Locate the cell with the specified text and output its [x, y] center coordinate. 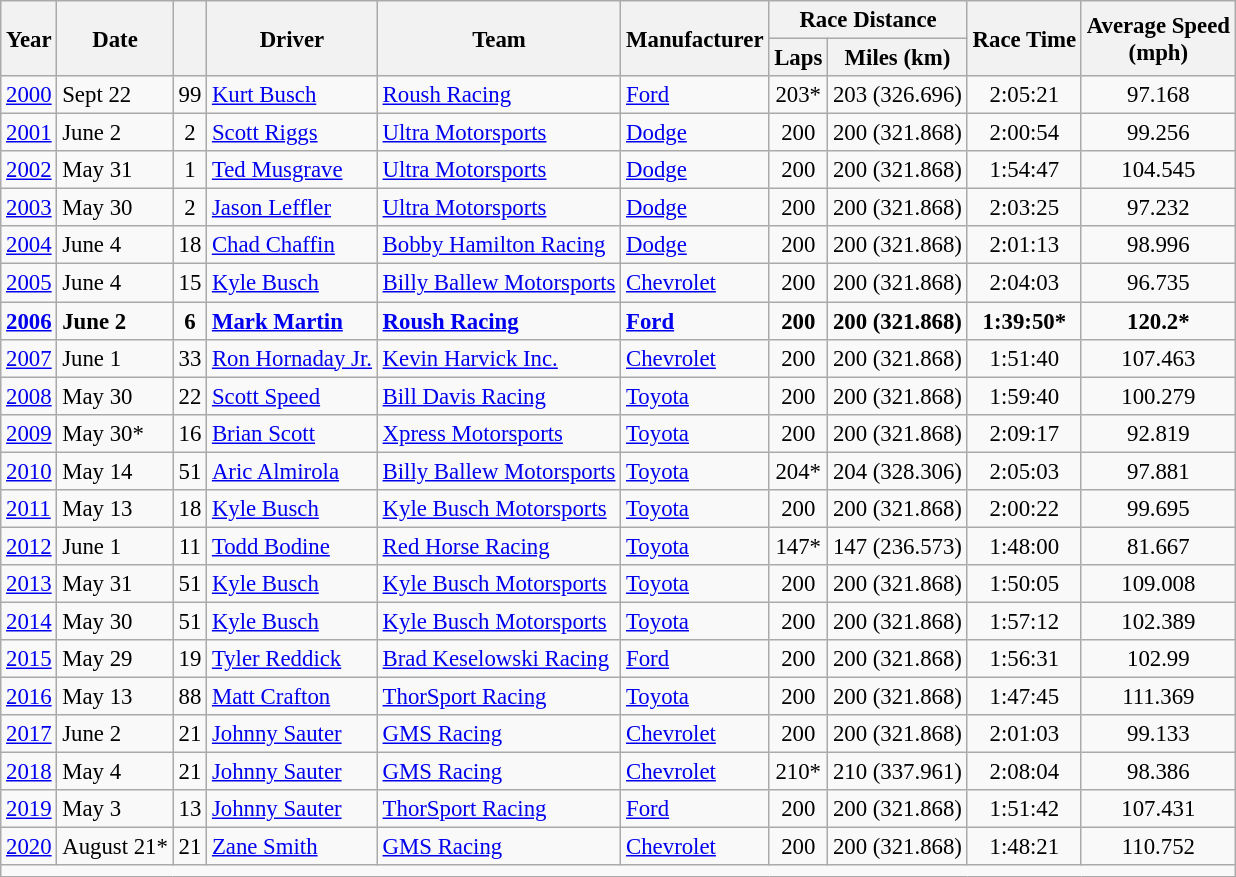
Zane Smith [292, 847]
1:59:40 [1024, 396]
107.463 [1158, 358]
2010 [29, 471]
August 21* [115, 847]
15 [190, 283]
Matt Crafton [292, 697]
2:05:21 [1024, 95]
2005 [29, 283]
100.279 [1158, 396]
88 [190, 697]
11 [190, 546]
Mark Martin [292, 321]
1:51:42 [1024, 809]
97.881 [1158, 471]
Aric Almirola [292, 471]
1:57:12 [1024, 621]
Laps [798, 58]
Chad Chaffin [292, 245]
2001 [29, 133]
6 [190, 321]
2015 [29, 659]
2:09:17 [1024, 433]
Race Time [1024, 38]
Team [498, 38]
120.2* [1158, 321]
2012 [29, 546]
Sept 22 [115, 95]
1:48:21 [1024, 847]
2:01:03 [1024, 734]
109.008 [1158, 584]
Tyler Reddick [292, 659]
1:50:05 [1024, 584]
22 [190, 396]
16 [190, 433]
2007 [29, 358]
2003 [29, 208]
2000 [29, 95]
99 [190, 95]
Kurt Busch [292, 95]
May 3 [115, 809]
2016 [29, 697]
1:39:50* [1024, 321]
May 14 [115, 471]
147 (236.573) [898, 546]
102.99 [1158, 659]
99.133 [1158, 734]
1:56:31 [1024, 659]
1:47:45 [1024, 697]
111.369 [1158, 697]
2009 [29, 433]
203 (326.696) [898, 95]
Scott Riggs [292, 133]
2:00:22 [1024, 509]
2:01:13 [1024, 245]
33 [190, 358]
97.168 [1158, 95]
96.735 [1158, 283]
98.996 [1158, 245]
May 30* [115, 433]
2006 [29, 321]
2:08:04 [1024, 772]
13 [190, 809]
Ted Musgrave [292, 170]
2011 [29, 509]
2017 [29, 734]
2:00:54 [1024, 133]
203* [798, 95]
Kevin Harvick Inc. [498, 358]
Jason Leffler [292, 208]
May 4 [115, 772]
2:04:03 [1024, 283]
Xpress Motorsports [498, 433]
2014 [29, 621]
210 (337.961) [898, 772]
98.386 [1158, 772]
2013 [29, 584]
110.752 [1158, 847]
102.389 [1158, 621]
2020 [29, 847]
Miles (km) [898, 58]
2008 [29, 396]
2:03:25 [1024, 208]
Todd Bodine [292, 546]
19 [190, 659]
2:05:03 [1024, 471]
2002 [29, 170]
204* [798, 471]
Ron Hornaday Jr. [292, 358]
104.545 [1158, 170]
Red Horse Racing [498, 546]
Driver [292, 38]
210* [798, 772]
81.667 [1158, 546]
204 (328.306) [898, 471]
147* [798, 546]
2018 [29, 772]
May 29 [115, 659]
2004 [29, 245]
Brian Scott [292, 433]
Bobby Hamilton Racing [498, 245]
1 [190, 170]
99.256 [1158, 133]
97.232 [1158, 208]
Average Speed(mph) [1158, 38]
Race Distance [868, 20]
1:54:47 [1024, 170]
Brad Keselowski Racing [498, 659]
107.431 [1158, 809]
Year [29, 38]
2019 [29, 809]
92.819 [1158, 433]
1:48:00 [1024, 546]
1:51:40 [1024, 358]
Date [115, 38]
Manufacturer [695, 38]
Bill Davis Racing [498, 396]
Scott Speed [292, 396]
99.695 [1158, 509]
